Detect which cell encompasses the target text, then output its [X, Y] center coordinate. 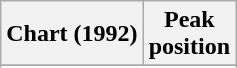
Peakposition [189, 34]
Chart (1992) [72, 34]
